Search for the cell housing the specified text and yield its (X, Y) center coordinate. 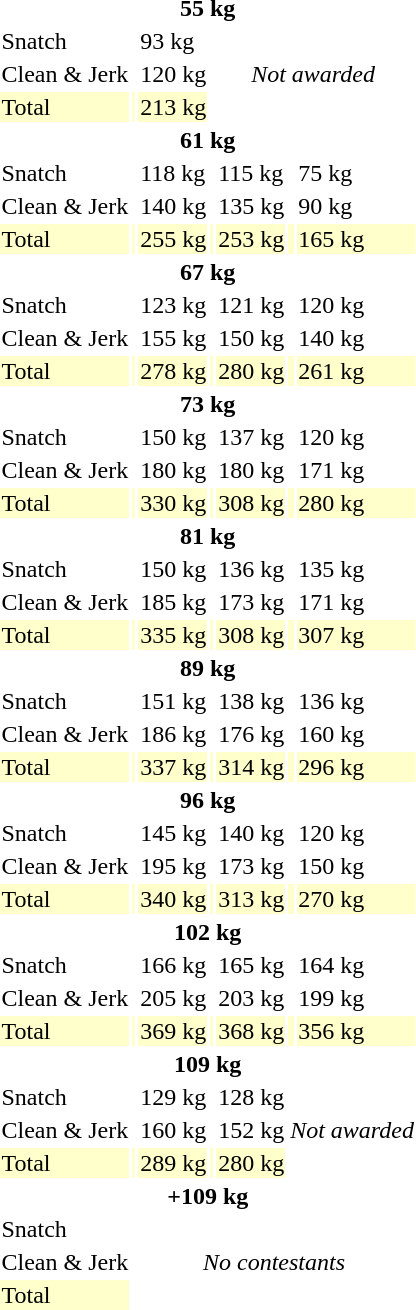
313 kg (252, 899)
199 kg (356, 998)
186 kg (174, 734)
261 kg (356, 371)
356 kg (356, 1031)
213 kg (174, 107)
93 kg (174, 41)
253 kg (252, 239)
255 kg (174, 239)
307 kg (356, 635)
166 kg (174, 965)
+109 kg (208, 1196)
145 kg (174, 833)
369 kg (174, 1031)
155 kg (174, 338)
152 kg (252, 1130)
96 kg (208, 800)
121 kg (252, 305)
185 kg (174, 602)
No contestants (274, 1262)
81 kg (208, 536)
123 kg (174, 305)
368 kg (252, 1031)
118 kg (174, 173)
138 kg (252, 701)
203 kg (252, 998)
205 kg (174, 998)
109 kg (208, 1064)
73 kg (208, 404)
129 kg (174, 1097)
151 kg (174, 701)
102 kg (208, 932)
270 kg (356, 899)
67 kg (208, 272)
89 kg (208, 668)
296 kg (356, 767)
335 kg (174, 635)
61 kg (208, 140)
164 kg (356, 965)
137 kg (252, 437)
289 kg (174, 1163)
115 kg (252, 173)
90 kg (356, 206)
337 kg (174, 767)
195 kg (174, 866)
75 kg (356, 173)
128 kg (252, 1097)
314 kg (252, 767)
176 kg (252, 734)
278 kg (174, 371)
340 kg (174, 899)
330 kg (174, 503)
